Return (x, y) of the center of cell containing provided text 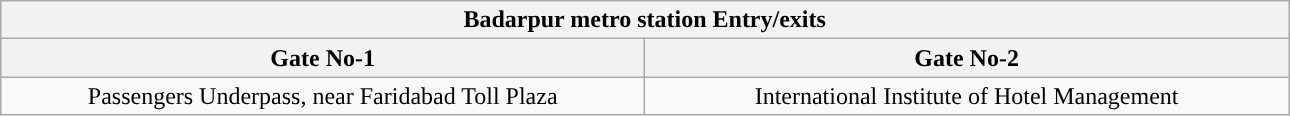
Gate No-1 (323, 58)
Passengers Underpass, near Faridabad Toll Plaza (323, 96)
Gate No-2 (967, 58)
Badarpur metro station Entry/exits (645, 20)
International Institute of Hotel Management (967, 96)
